Pinpoint the cell where the given text exists, returning its (x, y) midpoint coordinate. 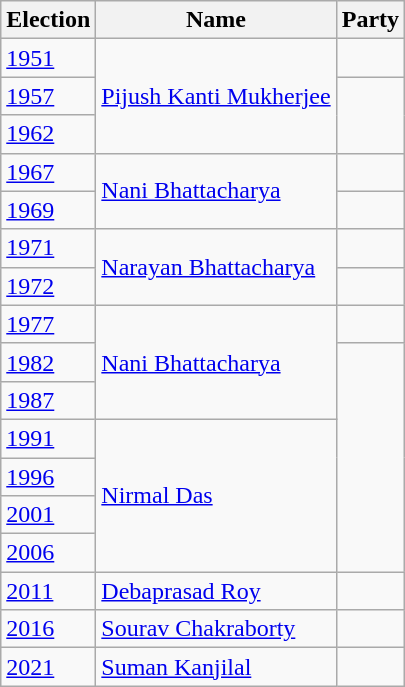
1991 (48, 438)
2001 (48, 515)
1951 (48, 58)
1957 (48, 96)
1982 (48, 362)
1962 (48, 134)
1987 (48, 400)
Narayan Bhattacharya (216, 267)
2006 (48, 553)
Debaprasad Roy (216, 591)
Election (48, 20)
Pijush Kanti Mukherjee (216, 96)
2021 (48, 667)
2011 (48, 591)
2016 (48, 629)
Sourav Chakraborty (216, 629)
1977 (48, 324)
1967 (48, 172)
1971 (48, 248)
Name (216, 20)
1969 (48, 210)
1972 (48, 286)
Party (370, 20)
Suman Kanjilal (216, 667)
1996 (48, 477)
Nirmal Das (216, 495)
